Pinpoint the cell where the given text exists, returning its (x, y) midpoint coordinate. 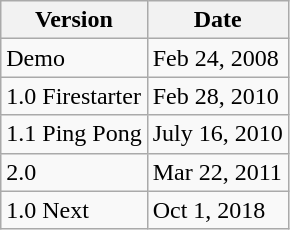
2.0 (74, 172)
Feb 24, 2008 (218, 58)
1.0 Firestarter (74, 96)
Demo (74, 58)
Feb 28, 2010 (218, 96)
1.0 Next (74, 210)
Date (218, 20)
Version (74, 20)
1.1 Ping Pong (74, 134)
July 16, 2010 (218, 134)
Oct 1, 2018 (218, 210)
Mar 22, 2011 (218, 172)
